Identify which cell holds the provided text, then report its [X, Y] central coordinate. 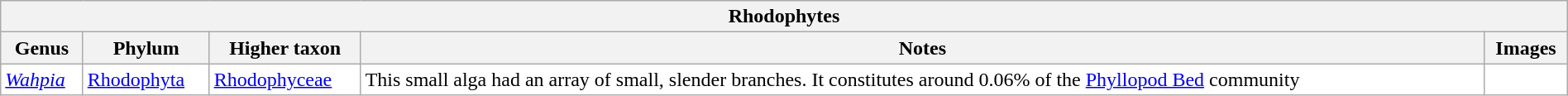
Phylum [146, 48]
Higher taxon [284, 48]
Rhodophyta [146, 79]
This small alga had an array of small, slender branches. It constitutes around 0.06% of the Phyllopod Bed community [923, 79]
Images [1527, 48]
Genus [41, 48]
Notes [923, 48]
Wahpia [41, 79]
Rhodophytes [784, 17]
Rhodophyceae [284, 79]
